From the cell containing the given text, extract its center point as [x, y] coordinate. 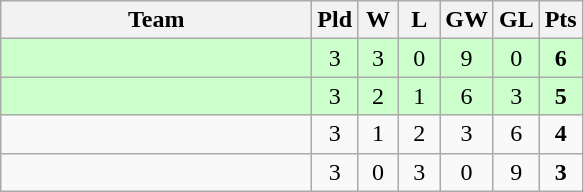
Team [156, 20]
W [378, 20]
Pld [335, 20]
5 [560, 96]
Pts [560, 20]
GW [467, 20]
4 [560, 134]
GL [516, 20]
L [420, 20]
